From the cell containing the given text, extract its center point as (x, y) coordinate. 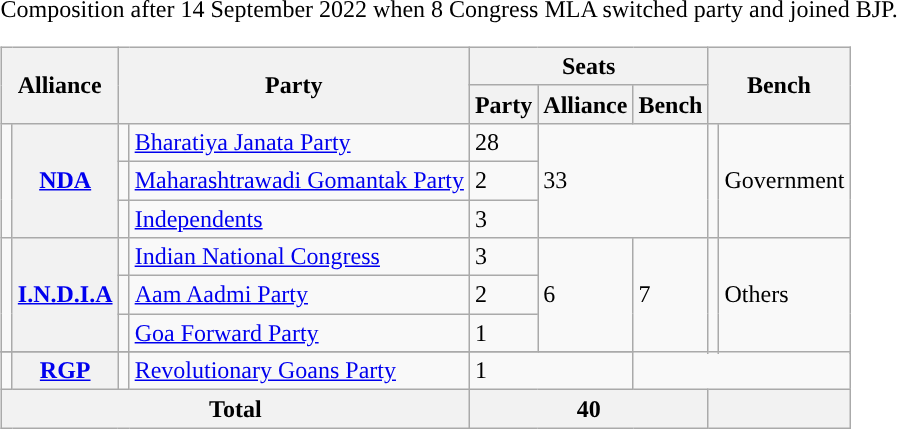
7 (670, 295)
Independents (299, 219)
Goa Forward Party (299, 333)
Maharashtrawadi Gomantak Party (299, 180)
Others (784, 295)
Seats (588, 66)
I.N.D.I.A (65, 295)
6 (586, 295)
Revolutionary Goans Party (299, 371)
40 (588, 409)
Indian National Congress (299, 257)
Aam Aadmi Party (299, 295)
28 (503, 142)
Bharatiya Janata Party (299, 142)
Government (784, 180)
RGP (65, 371)
33 (623, 180)
Total (235, 409)
NDA (65, 180)
